Extract the [X, Y] coordinate from the center of the cell holding the provided text.  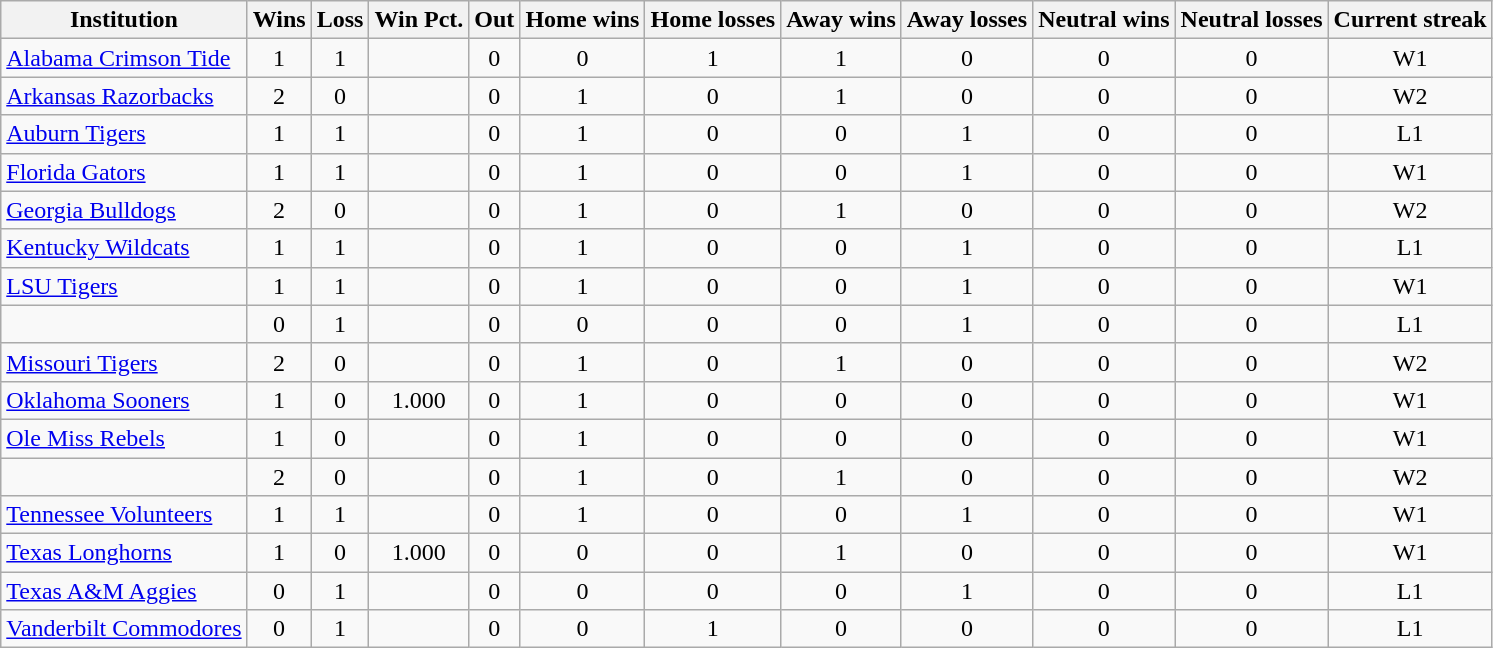
Institution [124, 20]
Neutral losses [1252, 20]
Vanderbilt Commodores [124, 629]
Win Pct. [419, 20]
Texas A&M Aggies [124, 591]
Away losses [966, 20]
Missouri Tigers [124, 362]
Georgia Bulldogs [124, 210]
Texas Longhorns [124, 553]
Out [494, 20]
Arkansas Razorbacks [124, 96]
Oklahoma Sooners [124, 400]
Home wins [582, 20]
Loss [340, 20]
Alabama Crimson Tide [124, 58]
Away wins [842, 20]
Auburn Tigers [124, 134]
Ole Miss Rebels [124, 438]
Florida Gators [124, 172]
Neutral wins [1104, 20]
Home losses [713, 20]
Wins [279, 20]
LSU Tigers [124, 286]
Tennessee Volunteers [124, 515]
Kentucky Wildcats [124, 248]
Current streak [1410, 20]
